Detect which cell encompasses the target text, then output its (X, Y) center coordinate. 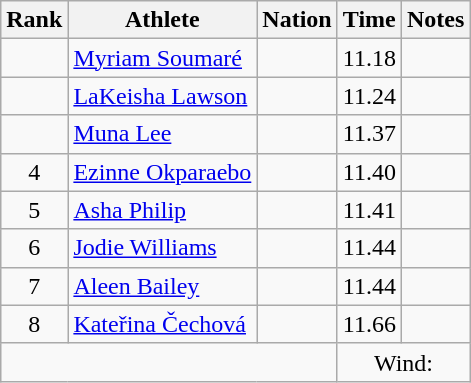
11.37 (369, 134)
11.18 (369, 58)
11.24 (369, 96)
Myriam Soumaré (162, 58)
11.66 (369, 324)
Jodie Williams (162, 248)
Kateřina Čechová (162, 324)
11.40 (369, 172)
Muna Lee (162, 134)
Athlete (162, 20)
8 (34, 324)
Rank (34, 20)
4 (34, 172)
6 (34, 248)
7 (34, 286)
Nation (297, 20)
5 (34, 210)
11.41 (369, 210)
Wind: (404, 362)
Aleen Bailey (162, 286)
Time (369, 20)
Asha Philip (162, 210)
Ezinne Okparaebo (162, 172)
LaKeisha Lawson (162, 96)
Notes (435, 20)
